Identify which cell holds the provided text, then report its (X, Y) central coordinate. 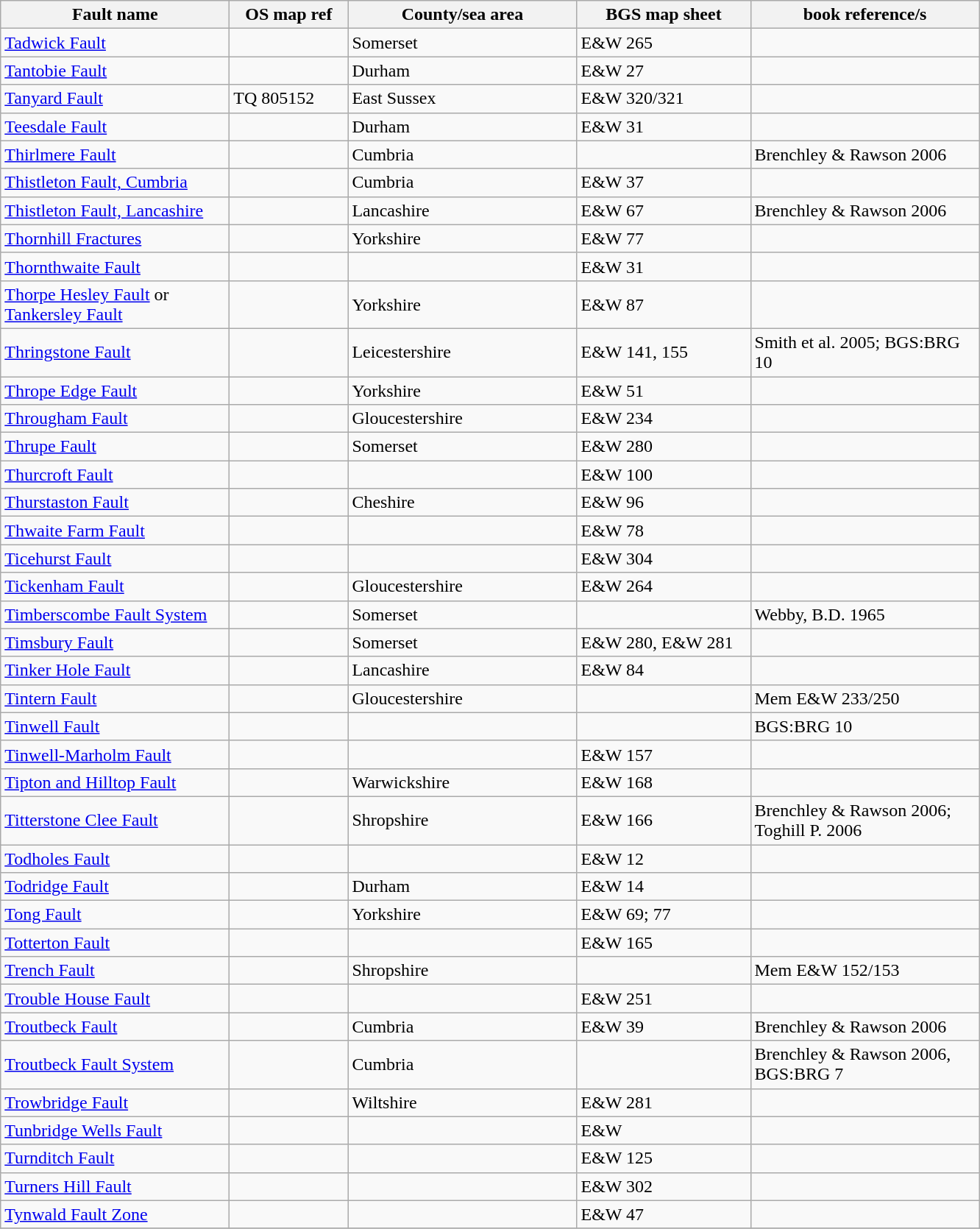
Thringstone Fault (115, 352)
Totterton Fault (115, 943)
Turners Hill Fault (115, 1186)
E&W 281 (664, 1102)
TQ 805152 (288, 99)
E&W 304 (664, 559)
OS map ref (288, 15)
E&W 87 (664, 305)
Brenchley & Rawson 2006, BGS:BRG 7 (865, 1064)
E&W 320/321 (664, 99)
Mem E&W 233/250 (865, 698)
Tinker Hole Fault (115, 670)
BGS map sheet (664, 15)
Thorpe Hesley Fault or Tankersley Fault (115, 305)
E&W 251 (664, 999)
E&W 165 (664, 943)
Thurstaston Fault (115, 503)
E&W 280, E&W 281 (664, 642)
Tipton and Hilltop Fault (115, 782)
E&W 84 (664, 670)
Tintern Fault (115, 698)
E&W 69; 77 (664, 915)
Mem E&W 152/153 (865, 971)
Timsbury Fault (115, 642)
Thrope Edge Fault (115, 391)
E&W 51 (664, 391)
E&W 39 (664, 1027)
E&W 78 (664, 531)
Todridge Fault (115, 887)
E&W 166 (664, 820)
Leicestershire (462, 352)
E&W 77 (664, 238)
E&W 264 (664, 587)
East Sussex (462, 99)
Thistleton Fault, Cumbria (115, 183)
E&W 234 (664, 419)
book reference/s (865, 15)
E&W 37 (664, 183)
Tunbridge Wells Fault (115, 1130)
Tanyard Fault (115, 99)
Titterstone Clee Fault (115, 820)
Brenchley & Rawson 2006; Toghill P. 2006 (865, 820)
E&W 14 (664, 887)
Troutbeck Fault System (115, 1064)
Tynwald Fault Zone (115, 1214)
Thornhill Fractures (115, 238)
Smith et al. 2005; BGS:BRG 10 (865, 352)
E&W 67 (664, 210)
Turnditch Fault (115, 1158)
Tadwick Fault (115, 43)
Thirlmere Fault (115, 155)
E&W 168 (664, 782)
E&W 125 (664, 1158)
Webby, B.D. 1965 (865, 614)
E&W (664, 1130)
County/sea area (462, 15)
Thornthwaite Fault (115, 266)
Teesdale Fault (115, 127)
Ticehurst Fault (115, 559)
Thwaite Farm Fault (115, 531)
E&W 280 (664, 447)
E&W 265 (664, 43)
Thistleton Fault, Lancashire (115, 210)
Tinwell-Marholm Fault (115, 754)
E&W 141, 155 (664, 352)
Cheshire (462, 503)
Trench Fault (115, 971)
Tickenham Fault (115, 587)
Todholes Fault (115, 859)
E&W 96 (664, 503)
E&W 100 (664, 475)
Wiltshire (462, 1102)
Tantobie Fault (115, 71)
Trouble House Fault (115, 999)
Througham Fault (115, 419)
Fault name (115, 15)
Troutbeck Fault (115, 1027)
Trowbridge Fault (115, 1102)
E&W 27 (664, 71)
Tinwell Fault (115, 726)
Warwickshire (462, 782)
E&W 12 (664, 859)
Thurcroft Fault (115, 475)
Tong Fault (115, 915)
E&W 157 (664, 754)
Timberscombe Fault System (115, 614)
Thrupe Fault (115, 447)
BGS:BRG 10 (865, 726)
E&W 302 (664, 1186)
E&W 47 (664, 1214)
